Scan for the cell matching the given text and deliver its [x, y] coordinate at center. 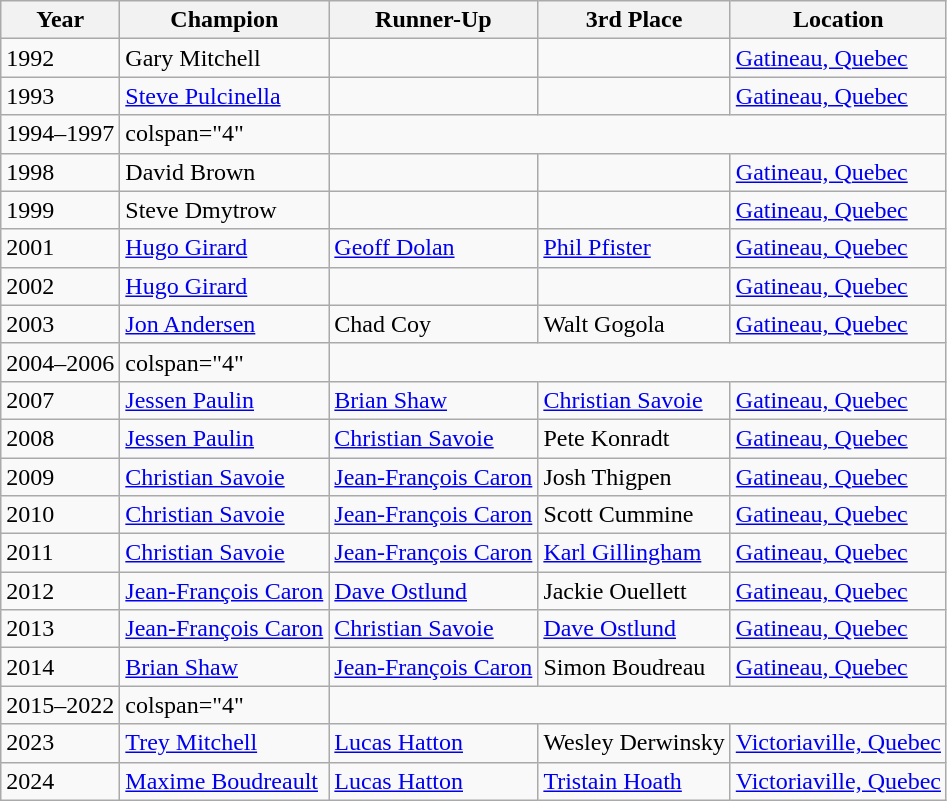
2010 [60, 515]
Geoff Dolan [434, 248]
Phil Pfister [634, 248]
2008 [60, 438]
Tristain Hoath [634, 781]
1992 [60, 58]
Jackie Ouellett [634, 591]
Wesley Derwinsky [634, 743]
1998 [60, 172]
Champion [224, 20]
1994–1997 [60, 134]
2001 [60, 248]
2014 [60, 667]
2012 [60, 591]
Jon Andersen [224, 324]
3rd Place [634, 20]
2003 [60, 324]
2023 [60, 743]
Walt Gogola [634, 324]
Steve Pulcinella [224, 96]
2009 [60, 477]
Steve Dmytrow [224, 210]
2015–2022 [60, 705]
Runner-Up [434, 20]
2013 [60, 629]
Gary Mitchell [224, 58]
Location [838, 20]
2004–2006 [60, 362]
Trey Mitchell [224, 743]
Chad Coy [434, 324]
Scott Cummine [634, 515]
Simon Boudreau [634, 667]
Year [60, 20]
Maxime Boudreault [224, 781]
1999 [60, 210]
Pete Konradt [634, 438]
1993 [60, 96]
Karl Gillingham [634, 553]
David Brown [224, 172]
2007 [60, 400]
2024 [60, 781]
Josh Thigpen [634, 477]
2002 [60, 286]
2011 [60, 553]
